Identify which cell holds the provided text, then report its (x, y) central coordinate. 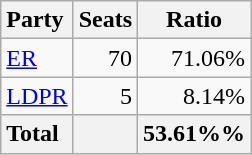
Total (37, 134)
70 (105, 58)
LDPR (37, 96)
Ratio (194, 20)
Seats (105, 20)
71.06% (194, 58)
8.14% (194, 96)
5 (105, 96)
53.61%% (194, 134)
ER (37, 58)
Party (37, 20)
